From the cell containing the given text, extract its center point as (x, y) coordinate. 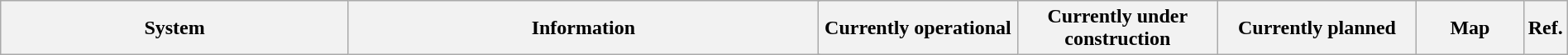
Currently under construction (1117, 28)
Currently planned (1317, 28)
System (175, 28)
Map (1470, 28)
Information (583, 28)
Ref. (1545, 28)
Currently operational (918, 28)
